Search for the cell housing the specified text and yield its [x, y] center coordinate. 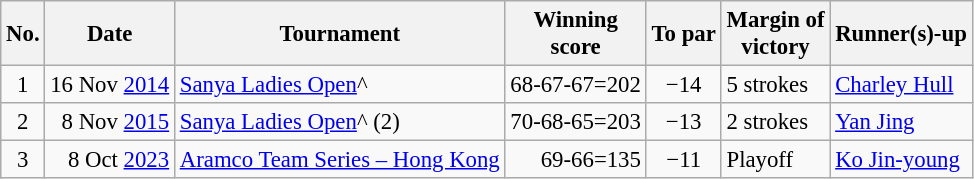
Date [110, 34]
16 Nov 2014 [110, 85]
2 [23, 122]
−14 [684, 85]
8 Nov 2015 [110, 122]
Winningscore [576, 34]
Aramco Team Series – Hong Kong [340, 160]
Sanya Ladies Open^ [340, 85]
1 [23, 85]
5 strokes [776, 85]
No. [23, 34]
3 [23, 160]
Sanya Ladies Open^ (2) [340, 122]
69-66=135 [576, 160]
68-67-67=202 [576, 85]
Runner(s)-up [901, 34]
−11 [684, 160]
Tournament [340, 34]
Playoff [776, 160]
Charley Hull [901, 85]
Yan Jing [901, 122]
8 Oct 2023 [110, 160]
Margin ofvictory [776, 34]
Ko Jin-young [901, 160]
To par [684, 34]
70-68-65=203 [576, 122]
2 strokes [776, 122]
−13 [684, 122]
